Detect which cell encompasses the target text, then output its [X, Y] center coordinate. 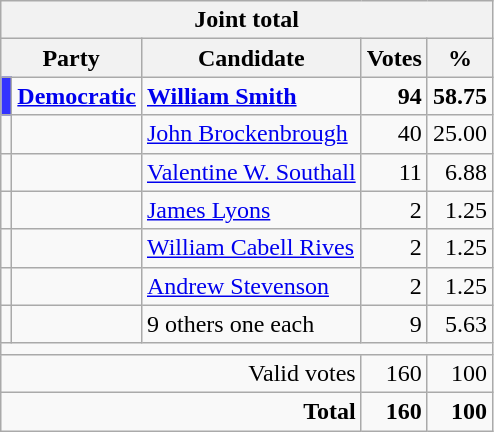
40 [394, 134]
11 [394, 172]
5.63 [460, 324]
Andrew Stevenson [251, 286]
Total [181, 411]
Joint total [247, 20]
James Lyons [251, 210]
9 others one each [251, 324]
William Cabell Rives [251, 248]
9 [394, 324]
Valid votes [181, 373]
% [460, 58]
25.00 [460, 134]
58.75 [460, 96]
Party [72, 58]
William Smith [251, 96]
Candidate [251, 58]
6.88 [460, 172]
Valentine W. Southall [251, 172]
John Brockenbrough [251, 134]
Votes [394, 58]
Democratic [77, 96]
94 [394, 96]
